Return (x, y) of the center of cell containing provided text 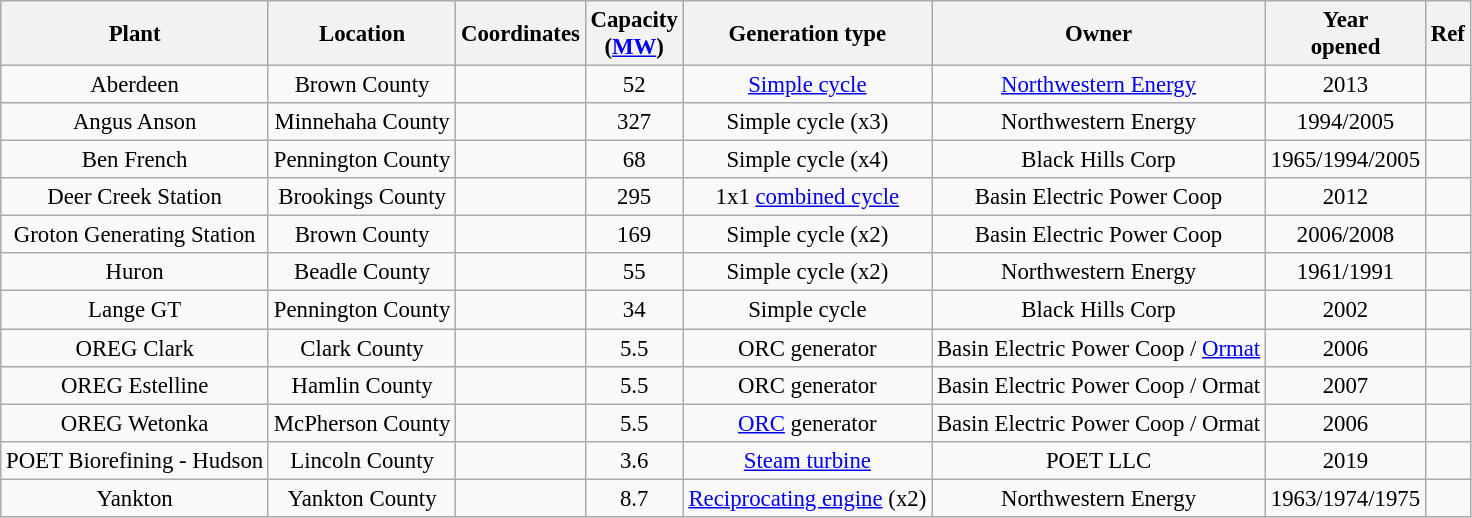
Angus Anson (135, 122)
OREG Clark (135, 348)
Simple cycle (x4) (807, 160)
52 (634, 85)
Minnehaha County (362, 122)
Steam turbine (807, 460)
2007 (1346, 385)
2012 (1346, 197)
2019 (1346, 460)
169 (634, 235)
Groton Generating Station (135, 235)
Simple cycle (x3) (807, 122)
Aberdeen (135, 85)
Lange GT (135, 310)
Yearopened (1346, 34)
Reciprocating engine (x2) (807, 498)
1x1 combined cycle (807, 197)
3.6 (634, 460)
POET LLC (1099, 460)
Lincoln County (362, 460)
McPherson County (362, 423)
Capacity(MW) (634, 34)
Brookings County (362, 197)
Deer Creek Station (135, 197)
Huron (135, 273)
327 (634, 122)
1965/1994/2005 (1346, 160)
55 (634, 273)
Beadle County (362, 273)
Hamlin County (362, 385)
1961/1991 (1346, 273)
295 (634, 197)
Generation type (807, 34)
OREG Estelline (135, 385)
Owner (1099, 34)
68 (634, 160)
Ben French (135, 160)
Yankton County (362, 498)
34 (634, 310)
2006/2008 (1346, 235)
1994/2005 (1346, 122)
2013 (1346, 85)
Location (362, 34)
1963/1974/1975 (1346, 498)
Ref (1448, 34)
2002 (1346, 310)
8.7 (634, 498)
OREG Wetonka (135, 423)
Clark County (362, 348)
Coordinates (521, 34)
POET Biorefining - Hudson (135, 460)
Yankton (135, 498)
Plant (135, 34)
